For the text-containing cell, return its midpoint in (x, y) coordinate format. 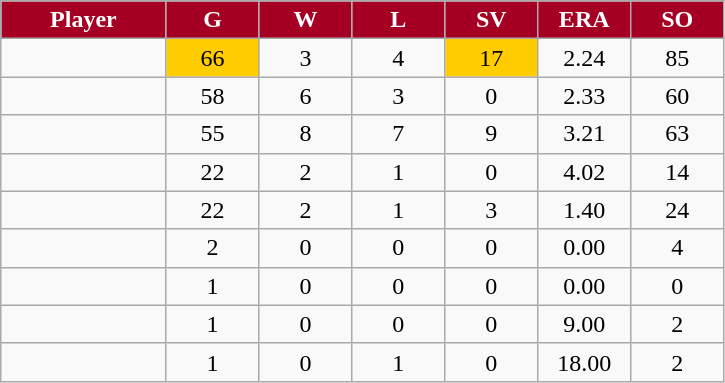
24 (678, 210)
17 (492, 58)
Player (84, 20)
9.00 (584, 324)
63 (678, 134)
4.02 (584, 172)
7 (398, 134)
85 (678, 58)
1.40 (584, 210)
L (398, 20)
58 (212, 96)
60 (678, 96)
9 (492, 134)
SV (492, 20)
2.24 (584, 58)
55 (212, 134)
3.21 (584, 134)
66 (212, 58)
SO (678, 20)
G (212, 20)
14 (678, 172)
6 (306, 96)
8 (306, 134)
ERA (584, 20)
2.33 (584, 96)
W (306, 20)
18.00 (584, 362)
